Return the [X, Y] coordinate for the center point of the cell that contains the specified text.  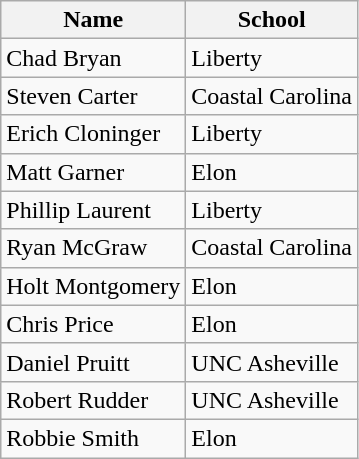
Chad Bryan [94, 58]
Erich Cloninger [94, 134]
Steven Carter [94, 96]
Chris Price [94, 324]
Phillip Laurent [94, 210]
Holt Montgomery [94, 286]
School [272, 20]
Matt Garner [94, 172]
Ryan McGraw [94, 248]
Daniel Pruitt [94, 362]
Robbie Smith [94, 438]
Name [94, 20]
Robert Rudder [94, 400]
